Scan for the cell matching the given text and deliver its [x, y] coordinate at center. 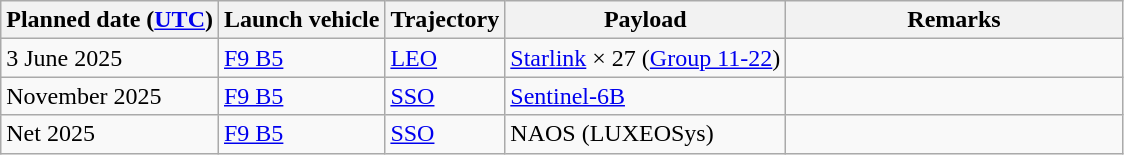
Starlink × 27 (Group 11-22) [646, 58]
Net 2025 [110, 134]
November 2025 [110, 96]
Sentinel-6B [646, 96]
3 June 2025 [110, 58]
Launch vehicle [301, 20]
LEO [445, 58]
Payload [646, 20]
Remarks [954, 20]
Trajectory [445, 20]
Planned date (UTC) [110, 20]
NAOS (LUXEOSys) [646, 134]
